Find where the given text appears and provide that cell's center as (X, Y) coordinate. 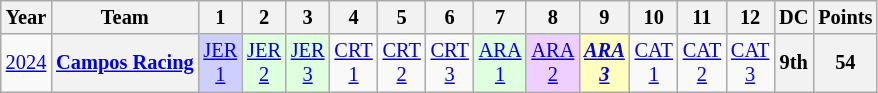
54 (845, 63)
2 (264, 17)
Points (845, 17)
12 (750, 17)
ARA3 (604, 63)
JER2 (264, 63)
Team (124, 17)
8 (552, 17)
1 (220, 17)
CAT2 (702, 63)
CAT1 (654, 63)
ARA2 (552, 63)
CRT1 (353, 63)
CRT2 (402, 63)
Year (26, 17)
11 (702, 17)
9th (794, 63)
9 (604, 17)
6 (450, 17)
7 (500, 17)
Campos Racing (124, 63)
3 (308, 17)
JER1 (220, 63)
ARA1 (500, 63)
2024 (26, 63)
5 (402, 17)
10 (654, 17)
JER3 (308, 63)
CRT3 (450, 63)
CAT3 (750, 63)
DC (794, 17)
4 (353, 17)
